Output the [x, y] coordinate of the center of the cell containing the given text.  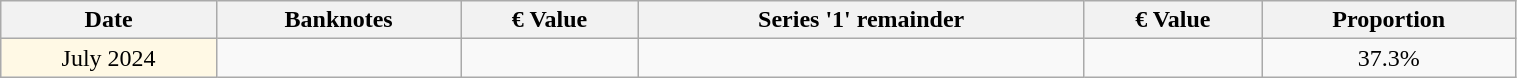
July 2024 [109, 58]
Date [109, 20]
Series '1' remainder [861, 20]
Banknotes [338, 20]
Proportion [1390, 20]
37.3% [1390, 58]
